Capture the cell that displays the provided text and extract its (x, y) central coordinate. 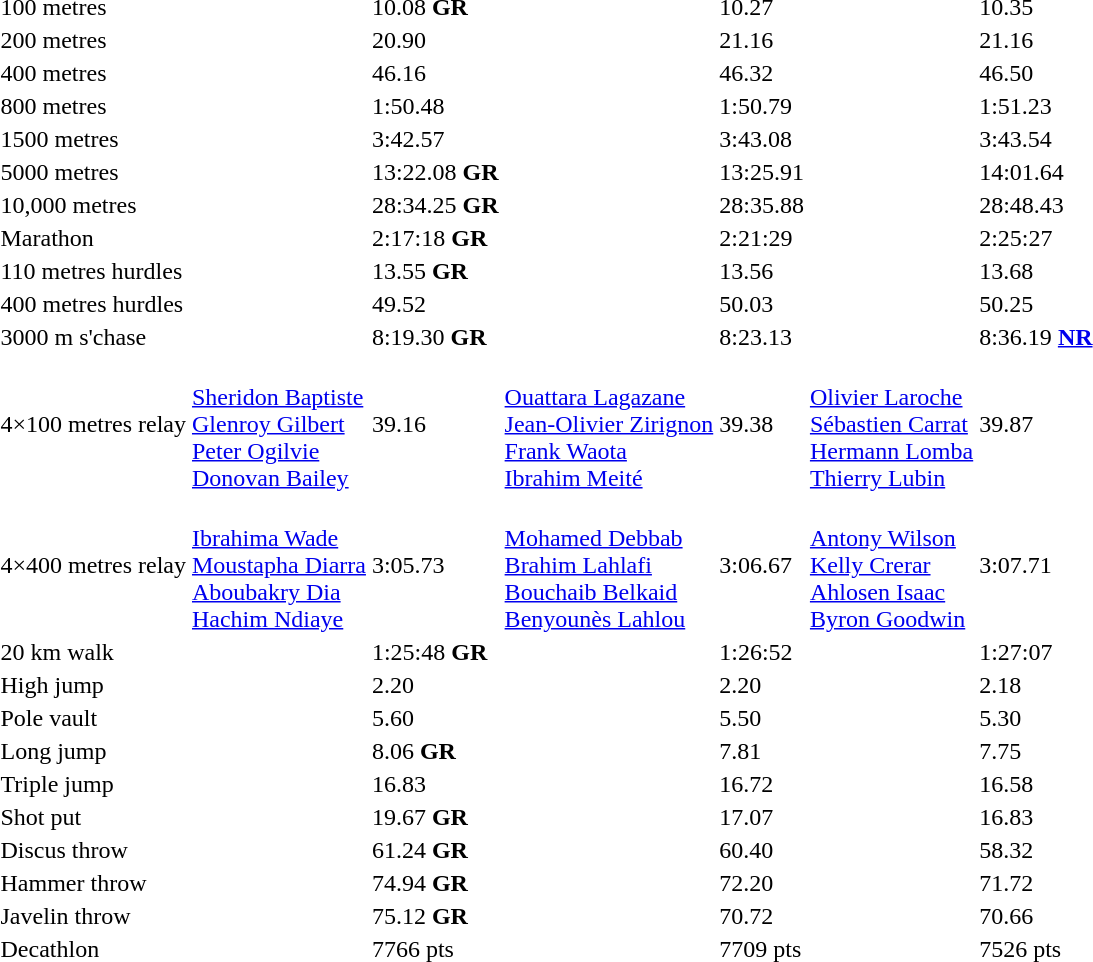
39.16 (435, 424)
74.94 GR (435, 883)
39.38 (762, 424)
1:50.48 (435, 106)
Sheridon BaptisteGlenroy GilbertPeter OgilvieDonovan Bailey (278, 424)
60.40 (762, 850)
49.52 (435, 304)
1:50.79 (762, 106)
70.72 (762, 916)
50.03 (762, 304)
1:26:52 (762, 652)
5.60 (435, 718)
2:21:29 (762, 238)
3:42.57 (435, 139)
13.56 (762, 271)
20.90 (435, 40)
3:05.73 (435, 565)
13.55 GR (435, 271)
8.06 GR (435, 751)
Ouattara LagazaneJean-Olivier ZirignonFrank WaotaIbrahim Meité (609, 424)
75.12 GR (435, 916)
17.07 (762, 817)
8:19.30 GR (435, 337)
2:17:18 GR (435, 238)
46.32 (762, 73)
1:25:48 GR (435, 652)
3:06.67 (762, 565)
72.20 (762, 883)
46.16 (435, 73)
21.16 (762, 40)
16.83 (435, 784)
Olivier LarocheSébastien CarratHermann LombaThierry Lubin (891, 424)
5.50 (762, 718)
7.81 (762, 751)
3:43.08 (762, 139)
19.67 GR (435, 817)
28:34.25 GR (435, 205)
13:25.91 (762, 172)
61.24 GR (435, 850)
8:23.13 (762, 337)
Ibrahima WadeMoustapha DiarraAboubakry DiaHachim Ndiaye (278, 565)
13:22.08 GR (435, 172)
Antony WilsonKelly CrerarAhlosen IsaacByron Goodwin (891, 565)
Mohamed DebbabBrahim LahlafiBouchaib BelkaidBenyounès Lahlou (609, 565)
16.72 (762, 784)
28:35.88 (762, 205)
